Capture the cell that displays the provided text and extract its (x, y) central coordinate. 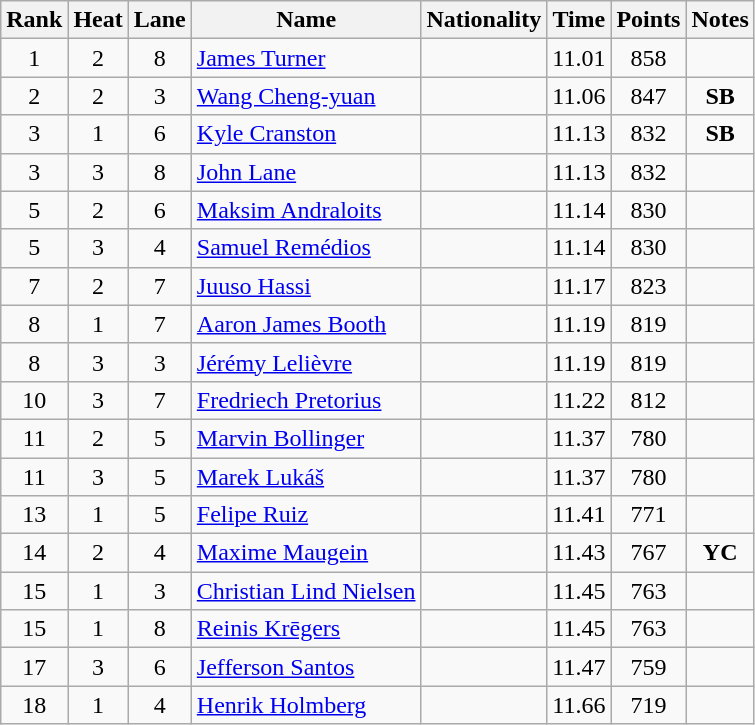
YC (720, 553)
Samuel Remédios (306, 248)
14 (34, 553)
Time (579, 20)
771 (648, 515)
John Lane (306, 172)
847 (648, 96)
10 (34, 400)
11.01 (579, 58)
Jérémy Lelièvre (306, 362)
18 (34, 705)
Maxime Maugein (306, 553)
James Turner (306, 58)
Rank (34, 20)
Reinis Krēgers (306, 629)
Juuso Hassi (306, 286)
Kyle Cranston (306, 134)
759 (648, 667)
11.06 (579, 96)
Henrik Holmberg (306, 705)
Felipe Ruiz (306, 515)
11.41 (579, 515)
Nationality (484, 20)
Christian Lind Nielsen (306, 591)
11.43 (579, 553)
17 (34, 667)
13 (34, 515)
Wang Cheng-yuan (306, 96)
Maksim Andraloits (306, 210)
719 (648, 705)
11.66 (579, 705)
Jefferson Santos (306, 667)
Lane (160, 20)
812 (648, 400)
823 (648, 286)
Marvin Bollinger (306, 438)
Notes (720, 20)
11.47 (579, 667)
11.22 (579, 400)
Marek Lukáš (306, 477)
11.17 (579, 286)
Heat (98, 20)
Points (648, 20)
Name (306, 20)
858 (648, 58)
Fredriech Pretorius (306, 400)
Aaron James Booth (306, 324)
767 (648, 553)
